Detect which cell encompasses the target text, then output its [x, y] center coordinate. 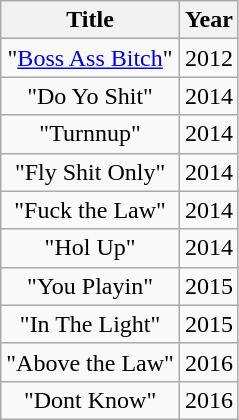
Title [90, 20]
2012 [208, 58]
"Fly Shit Only" [90, 172]
"You Playin" [90, 286]
Year [208, 20]
"In The Light" [90, 324]
"Boss Ass Bitch" [90, 58]
"Fuck the Law" [90, 210]
"Turnnup" [90, 134]
"Above the Law" [90, 362]
"Hol Up" [90, 248]
"Do Yo Shit" [90, 96]
"Dont Know" [90, 400]
